Output the [X, Y] coordinate of the center of the cell containing the given text.  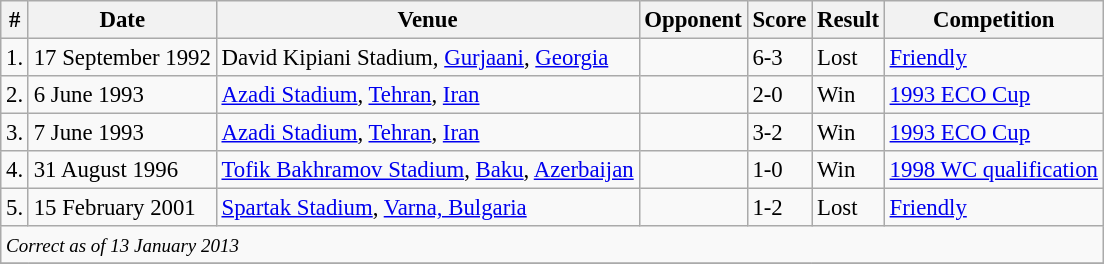
2. [15, 95]
David Kipiani Stadium, Gurjaani, Georgia [428, 58]
Correct as of 13 January 2013 [552, 245]
Competition [994, 20]
5. [15, 208]
Opponent [693, 20]
Date [122, 20]
1-0 [780, 170]
7 June 1993 [122, 133]
Tofik Bakhramov Stadium, Baku, Azerbaijan [428, 170]
Spartak Stadium, Varna, Bulgaria [428, 208]
2-0 [780, 95]
Result [848, 20]
Venue [428, 20]
17 September 1992 [122, 58]
1998 WC qualification [994, 170]
3. [15, 133]
# [15, 20]
6 June 1993 [122, 95]
1. [15, 58]
6-3 [780, 58]
15 February 2001 [122, 208]
4. [15, 170]
3-2 [780, 133]
1-2 [780, 208]
Score [780, 20]
31 August 1996 [122, 170]
